Scan for the cell matching the given text and deliver its (x, y) coordinate at center. 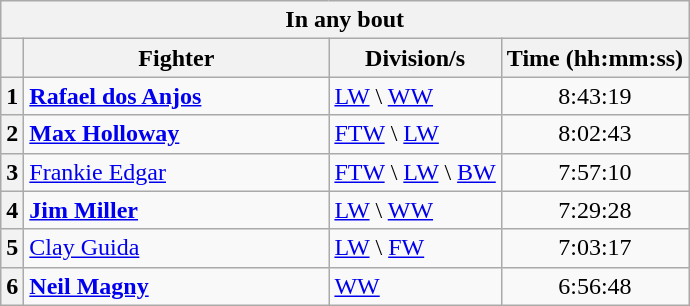
WW (415, 286)
Jim Miller (176, 210)
7:03:17 (594, 248)
7:57:10 (594, 172)
LW \ FW (415, 248)
5 (12, 248)
1 (12, 96)
FTW \ LW \ BW (415, 172)
8:43:19 (594, 96)
2 (12, 134)
7:29:28 (594, 210)
6:56:48 (594, 286)
4 (12, 210)
Max Holloway (176, 134)
8:02:43 (594, 134)
Time (hh:mm:ss) (594, 58)
Division/s (415, 58)
Frankie Edgar (176, 172)
3 (12, 172)
6 (12, 286)
Fighter (176, 58)
FTW \ LW (415, 134)
Neil Magny (176, 286)
Rafael dos Anjos (176, 96)
Clay Guida (176, 248)
In any bout (345, 20)
